From the cell containing the given text, extract its center point as (x, y) coordinate. 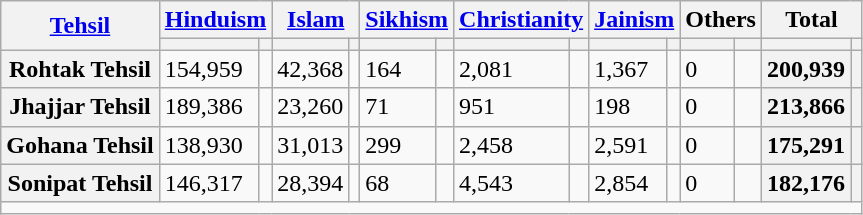
146,317 (209, 183)
1,367 (628, 69)
2,854 (628, 183)
71 (398, 107)
200,939 (806, 69)
4,543 (512, 183)
42,368 (310, 69)
2,081 (512, 69)
Christianity (522, 20)
2,591 (628, 145)
Islam (316, 20)
2,458 (512, 145)
Tehsil (80, 26)
164 (398, 69)
Rohtak Tehsil (80, 69)
28,394 (310, 183)
23,260 (310, 107)
154,959 (209, 69)
Others (721, 20)
138,930 (209, 145)
299 (398, 145)
189,386 (209, 107)
31,013 (310, 145)
Gohana Tehsil (80, 145)
Sikhism (407, 20)
68 (398, 183)
Total (811, 20)
175,291 (806, 145)
Sonipat Tehsil (80, 183)
198 (628, 107)
Jhajjar Tehsil (80, 107)
Hinduism (215, 20)
Jainism (634, 20)
951 (512, 107)
213,866 (806, 107)
182,176 (806, 183)
